Search for the cell housing the specified text and yield its (X, Y) center coordinate. 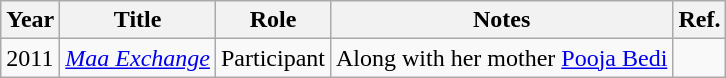
Role (272, 20)
Title (138, 20)
Maa Exchange (138, 58)
Ref. (700, 20)
2011 (30, 58)
Along with her mother Pooja Bedi (501, 58)
Notes (501, 20)
Year (30, 20)
Participant (272, 58)
